Pinpoint the cell where the given text exists, returning its (X, Y) midpoint coordinate. 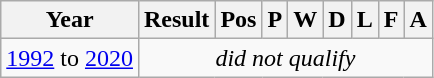
did not qualify (285, 58)
Result (176, 20)
Pos (238, 20)
D (337, 20)
L (364, 20)
W (306, 20)
Year (70, 20)
A (418, 20)
F (391, 20)
1992 to 2020 (70, 58)
P (275, 20)
